Output the (X, Y) coordinate of the center of the cell containing the given text.  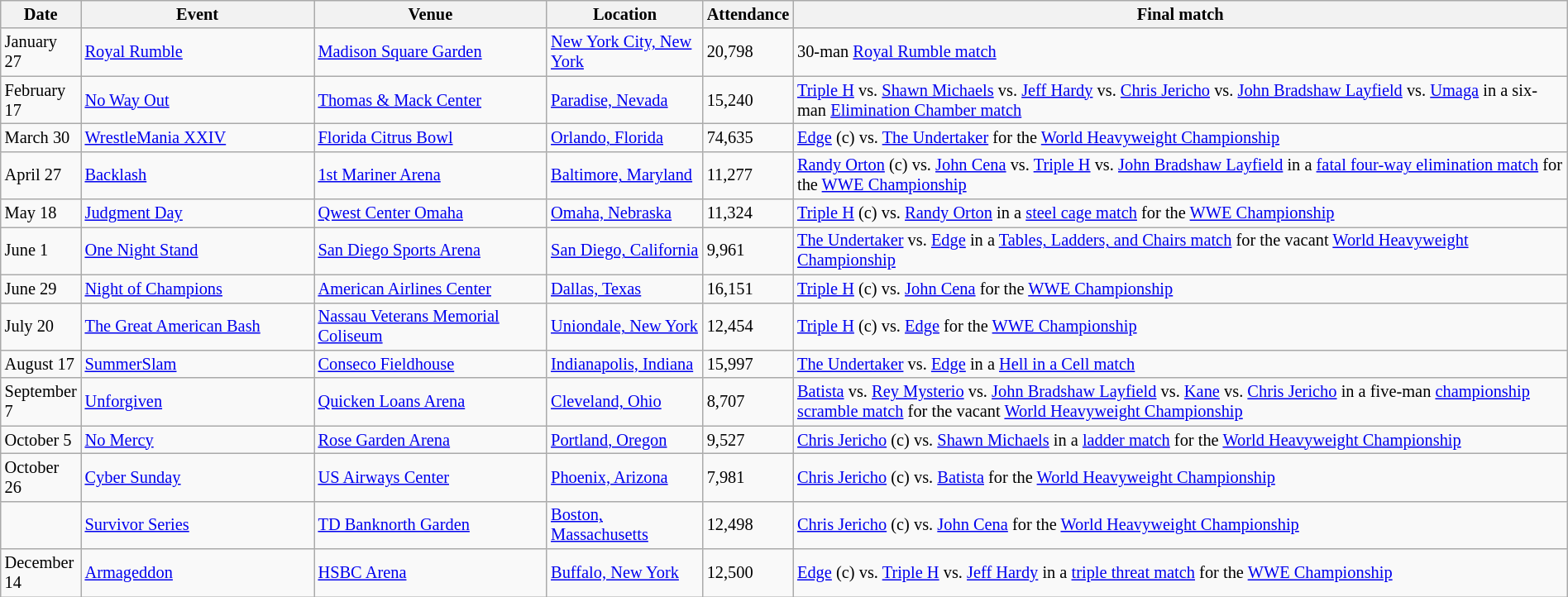
Madison Square Garden (431, 52)
Triple H vs. Shawn Michaels vs. Jeff Hardy vs. Chris Jericho vs. John Bradshaw Layfield vs. Umaga in a six-man Elimination Chamber match (1180, 100)
Royal Rumble (198, 52)
August 17 (41, 364)
The Great American Bash (198, 327)
Portland, Oregon (625, 440)
Backlash (198, 175)
11,324 (748, 213)
Nassau Veterans Memorial Coliseum (431, 327)
January 27 (41, 52)
San Diego Sports Arena (431, 251)
30-man Royal Rumble match (1180, 52)
October 5 (41, 440)
March 30 (41, 137)
Chris Jericho (c) vs. Shawn Michaels in a ladder match for the World Heavyweight Championship (1180, 440)
Florida Citrus Bowl (431, 137)
One Night Stand (198, 251)
Qwest Center Omaha (431, 213)
Paradise, Nevada (625, 100)
No Way Out (198, 100)
Randy Orton (c) vs. John Cena vs. Triple H vs. John Bradshaw Layfield in a fatal four-way elimination match for the WWE Championship (1180, 175)
May 18 (41, 213)
Baltimore, Maryland (625, 175)
Armageddon (198, 573)
Edge (c) vs. Triple H vs. Jeff Hardy in a triple threat match for the WWE Championship (1180, 573)
April 27 (41, 175)
New York City, New York (625, 52)
Triple H (c) vs. Randy Orton in a steel cage match for the WWE Championship (1180, 213)
Venue (431, 14)
Quicken Loans Arena (431, 402)
Indianapolis, Indiana (625, 364)
Phoenix, Arizona (625, 477)
Event (198, 14)
8,707 (748, 402)
15,240 (748, 100)
Edge (c) vs. The Undertaker for the World Heavyweight Championship (1180, 137)
Location (625, 14)
Cyber Sunday (198, 477)
Attendance (748, 14)
Orlando, Florida (625, 137)
October 26 (41, 477)
Chris Jericho (c) vs. John Cena for the World Heavyweight Championship (1180, 525)
February 17 (41, 100)
74,635 (748, 137)
Rose Garden Arena (431, 440)
Omaha, Nebraska (625, 213)
Thomas & Mack Center (431, 100)
Buffalo, New York (625, 573)
1st Mariner Arena (431, 175)
US Airways Center (431, 477)
The Undertaker vs. Edge in a Hell in a Cell match (1180, 364)
Conseco Fieldhouse (431, 364)
12,454 (748, 327)
Triple H (c) vs. Edge for the WWE Championship (1180, 327)
9,961 (748, 251)
Final match (1180, 14)
15,997 (748, 364)
Chris Jericho (c) vs. Batista for the World Heavyweight Championship (1180, 477)
Date (41, 14)
Dallas, Texas (625, 289)
Judgment Day (198, 213)
September 7 (41, 402)
June 29 (41, 289)
Uniondale, New York (625, 327)
Triple H (c) vs. John Cena for the WWE Championship (1180, 289)
June 1 (41, 251)
12,500 (748, 573)
No Mercy (198, 440)
July 20 (41, 327)
Cleveland, Ohio (625, 402)
Night of Champions (198, 289)
SummerSlam (198, 364)
9,527 (748, 440)
Unforgiven (198, 402)
December 14 (41, 573)
16,151 (748, 289)
12,498 (748, 525)
American Airlines Center (431, 289)
San Diego, California (625, 251)
11,277 (748, 175)
The Undertaker vs. Edge in a Tables, Ladders, and Chairs match for the vacant World Heavyweight Championship (1180, 251)
Survivor Series (198, 525)
20,798 (748, 52)
7,981 (748, 477)
WrestleMania XXIV (198, 137)
TD Banknorth Garden (431, 525)
HSBC Arena (431, 573)
Boston, Massachusetts (625, 525)
